Determine the (X, Y) coordinate at the center of the cell enclosing the given text.  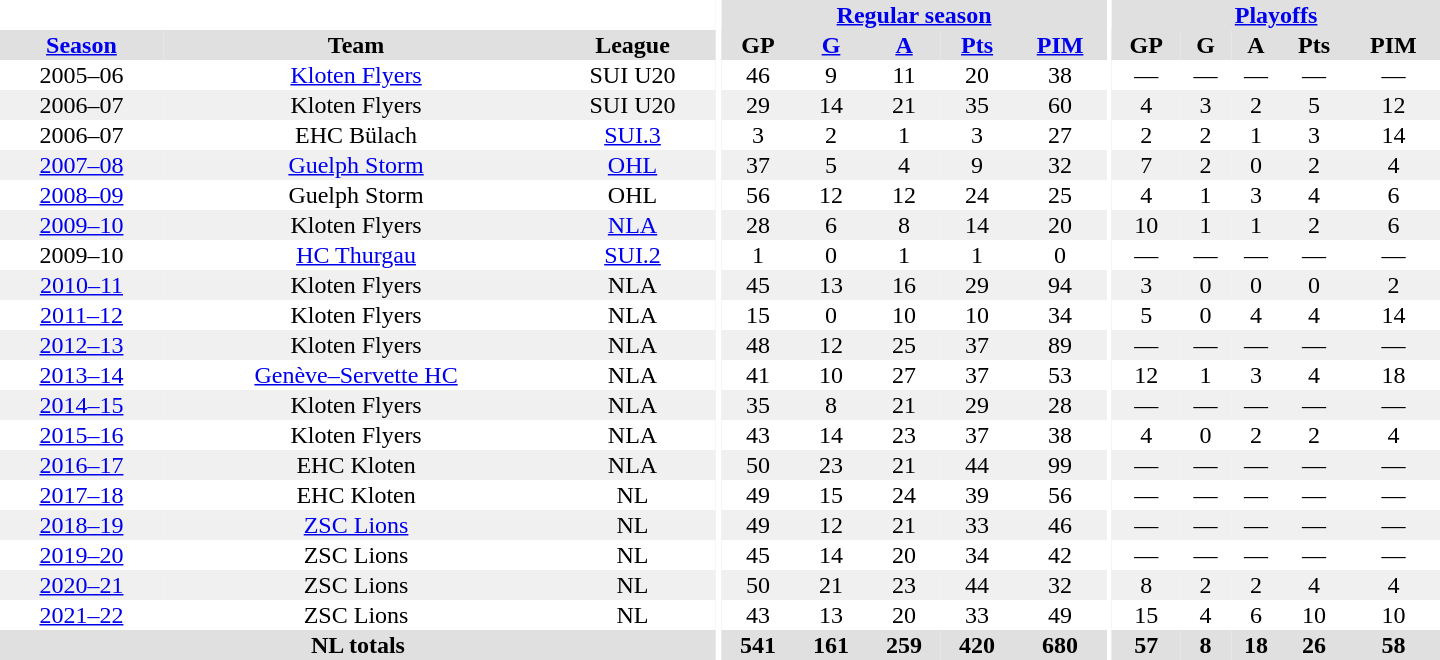
2010–11 (82, 285)
2015–16 (82, 435)
2018–19 (82, 525)
SUI.3 (632, 135)
2012–13 (82, 345)
Playoffs (1276, 15)
2008–09 (82, 195)
7 (1146, 165)
Genève–Servette HC (356, 375)
541 (758, 645)
2020–21 (82, 585)
2021–22 (82, 615)
60 (1060, 105)
Season (82, 45)
2017–18 (82, 495)
89 (1060, 345)
Team (356, 45)
2011–12 (82, 315)
2016–17 (82, 465)
2005–06 (82, 75)
2007–08 (82, 165)
161 (832, 645)
NL totals (358, 645)
Regular season (914, 15)
League (632, 45)
42 (1060, 555)
HC Thurgau (356, 255)
99 (1060, 465)
2019–20 (82, 555)
420 (978, 645)
SUI.2 (632, 255)
11 (904, 75)
259 (904, 645)
EHC Bülach (356, 135)
94 (1060, 285)
26 (1314, 645)
39 (978, 495)
680 (1060, 645)
41 (758, 375)
57 (1146, 645)
16 (904, 285)
2014–15 (82, 405)
2013–14 (82, 375)
48 (758, 345)
58 (1394, 645)
53 (1060, 375)
